Identify which cell holds the provided text, then report its (X, Y) central coordinate. 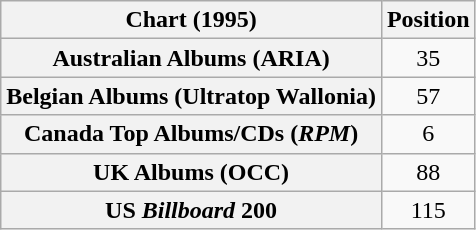
US Billboard 200 (192, 210)
Australian Albums (ARIA) (192, 58)
6 (428, 134)
Position (428, 20)
UK Albums (OCC) (192, 172)
35 (428, 58)
88 (428, 172)
57 (428, 96)
Chart (1995) (192, 20)
Belgian Albums (Ultratop Wallonia) (192, 96)
115 (428, 210)
Canada Top Albums/CDs (RPM) (192, 134)
